Locate the cell with the specified text and output its (x, y) center coordinate. 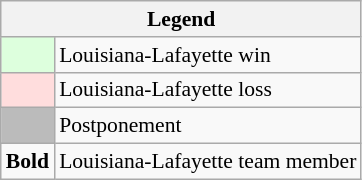
Louisiana-Lafayette win (208, 55)
Postponement (208, 126)
Bold (28, 162)
Legend (182, 19)
Louisiana-Lafayette team member (208, 162)
Louisiana-Lafayette loss (208, 90)
